Detect which cell encompasses the target text, then output its (x, y) center coordinate. 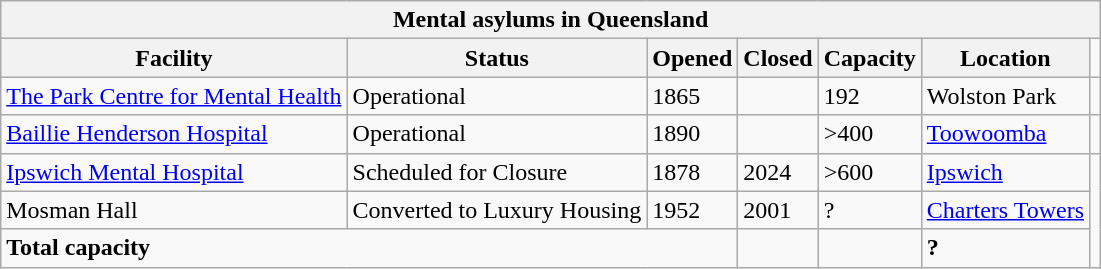
>600 (870, 172)
>400 (870, 134)
1865 (692, 96)
The Park Centre for Mental Health (174, 96)
2001 (778, 210)
Converted to Luxury Housing (497, 210)
Toowoomba (1005, 134)
1878 (692, 172)
Ipswich (1005, 172)
Closed (778, 58)
Capacity (870, 58)
Ipswich Mental Hospital (174, 172)
Baillie Henderson Hospital (174, 134)
Opened (692, 58)
Status (497, 58)
192 (870, 96)
Mosman Hall (174, 210)
Wolston Park (1005, 96)
Scheduled for Closure (497, 172)
Mental asylums in Queensland (551, 20)
Location (1005, 58)
2024 (778, 172)
Total capacity (370, 248)
Charters Towers (1005, 210)
Facility (174, 58)
1952 (692, 210)
1890 (692, 134)
